Pinpoint the cell where the given text exists, returning its [X, Y] midpoint coordinate. 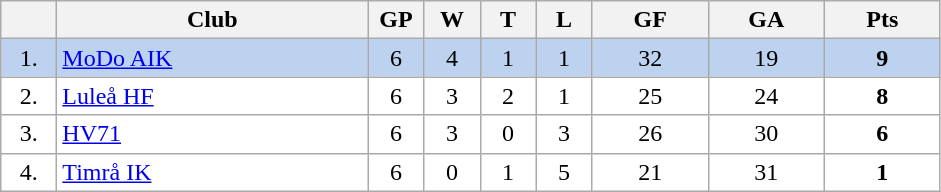
32 [650, 58]
2 [508, 96]
19 [766, 58]
GP [396, 20]
Luleå HF [212, 96]
5 [564, 172]
Club [212, 20]
25 [650, 96]
8 [882, 96]
21 [650, 172]
4 [452, 58]
MoDo AIK [212, 58]
Pts [882, 20]
GF [650, 20]
GA [766, 20]
3. [29, 134]
W [452, 20]
9 [882, 58]
HV71 [212, 134]
31 [766, 172]
L [564, 20]
4. [29, 172]
T [508, 20]
Timrå IK [212, 172]
1. [29, 58]
30 [766, 134]
2. [29, 96]
26 [650, 134]
24 [766, 96]
